Return (x, y) of the center of cell containing provided text 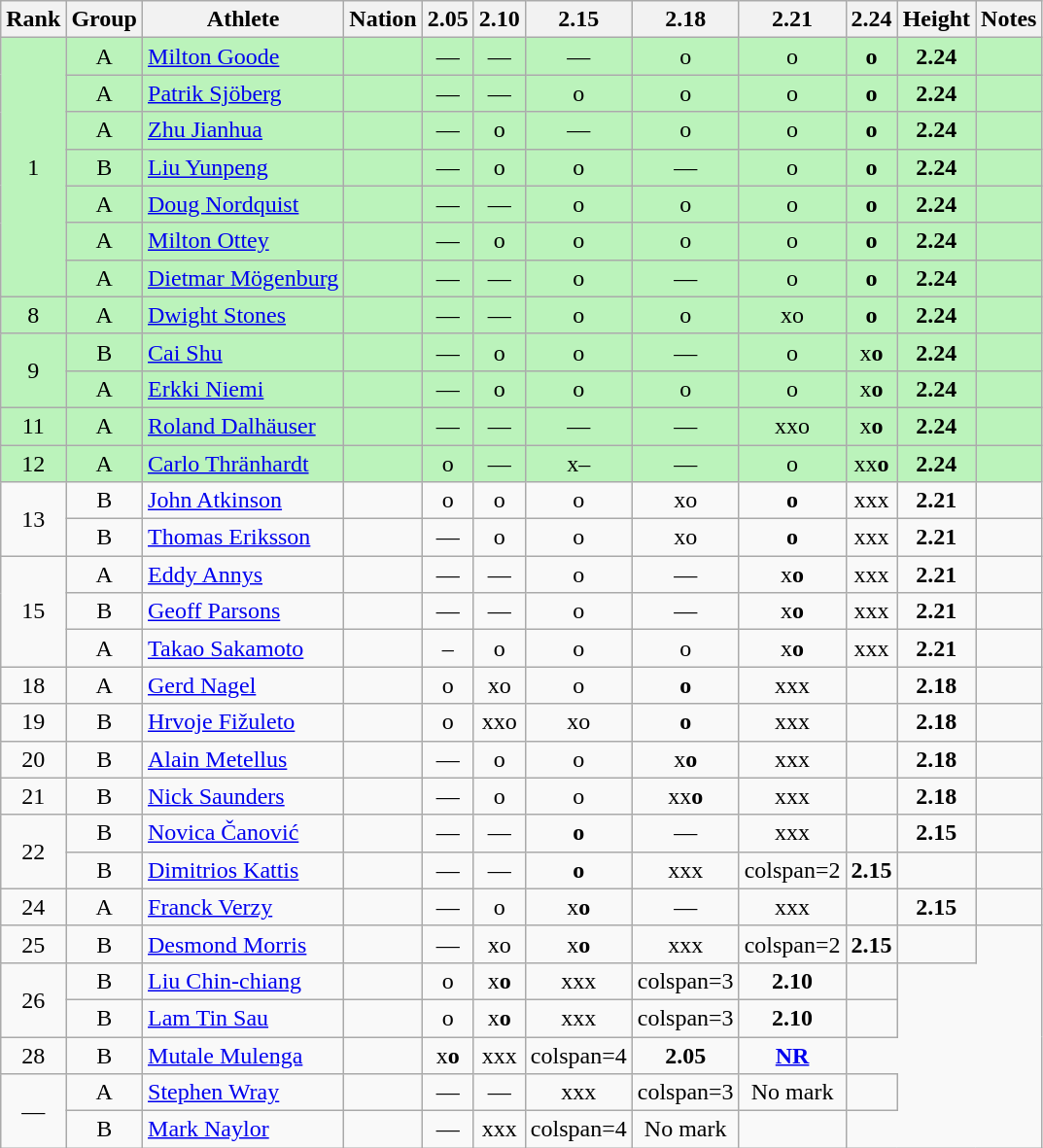
19 (33, 722)
Erkki Niemi (243, 389)
Cai Shu (243, 352)
Nick Saunders (243, 796)
x– (578, 464)
Dwight Stones (243, 315)
Zhu Jianhua (243, 130)
Dimitrios Kattis (243, 870)
20 (33, 759)
Nation (383, 19)
8 (33, 315)
Mark Naylor (243, 1130)
Roland Dalhäuser (243, 426)
11 (33, 426)
Mutale Mulenga (243, 1055)
Group (105, 19)
Thomas Eriksson (243, 538)
– (447, 648)
18 (33, 685)
Milton Ottey (243, 241)
Stephen Wray (243, 1093)
Desmond Morris (243, 944)
Notes (1009, 19)
Franck Verzy (243, 907)
Lam Tin Sau (243, 1018)
John Atkinson (243, 501)
12 (33, 464)
Doug Nordquist (243, 204)
28 (33, 1055)
Gerd Nagel (243, 685)
1 (33, 167)
Milton Goode (243, 56)
Hrvoje Fižuleto (243, 722)
Height (936, 19)
22 (33, 852)
21 (33, 796)
Liu Yunpeng (243, 167)
Carlo Thränhardt (243, 464)
9 (33, 370)
Eddy Annys (243, 574)
Athlete (243, 19)
Geoff Parsons (243, 611)
Patrik Sjöberg (243, 93)
Alain Metellus (243, 759)
Dietmar Mögenburg (243, 278)
NR (792, 1055)
Takao Sakamoto (243, 648)
15 (33, 611)
26 (33, 999)
Rank (33, 19)
Liu Chin-chiang (243, 981)
25 (33, 944)
13 (33, 519)
24 (33, 907)
Novica Čanović (243, 833)
